Return the [x, y] coordinate for the center point of the cell that contains the specified text.  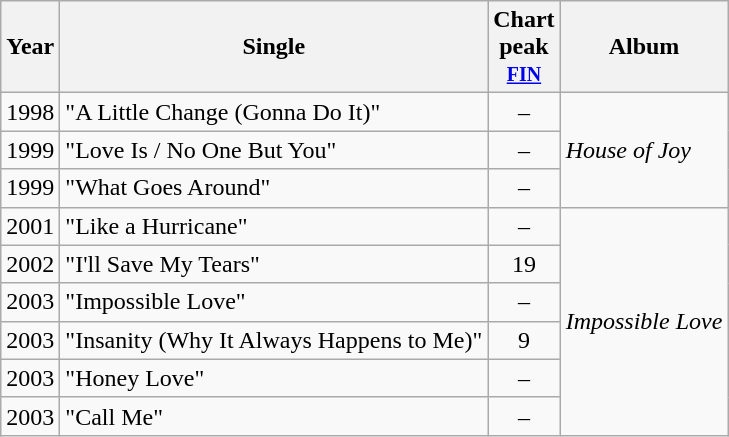
Impossible Love [644, 321]
"Honey Love" [274, 378]
Album [644, 47]
ChartpeakFIN [524, 47]
2002 [30, 264]
9 [524, 340]
"Insanity (Why It Always Happens to Me)" [274, 340]
"Call Me" [274, 416]
2001 [30, 226]
"Like a Hurricane" [274, 226]
Single [274, 47]
Year [30, 47]
1998 [30, 112]
"Love Is / No One But You" [274, 150]
"What Goes Around" [274, 188]
"I'll Save My Tears" [274, 264]
House of Joy [644, 150]
19 [524, 264]
"Impossible Love" [274, 302]
"A Little Change (Gonna Do It)" [274, 112]
